Pinpoint the cell where the given text exists, returning its (X, Y) midpoint coordinate. 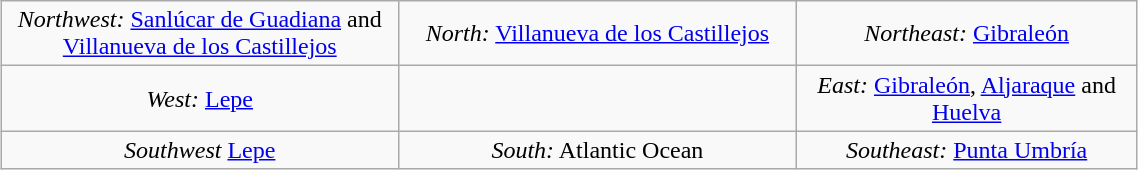
North: Villanueva de los Castillejos (598, 34)
West: Lepe (200, 98)
East: Gibraleón, Aljaraque and Huelva (966, 98)
Northwest: Sanlúcar de Guadiana and Villanueva de los Castillejos (200, 34)
South: Atlantic Ocean (598, 150)
Southwest Lepe (200, 150)
Northeast: Gibraleón (966, 34)
Southeast: Punta Umbría (966, 150)
